Extract the [x, y] coordinate from the center of the cell holding the provided text.  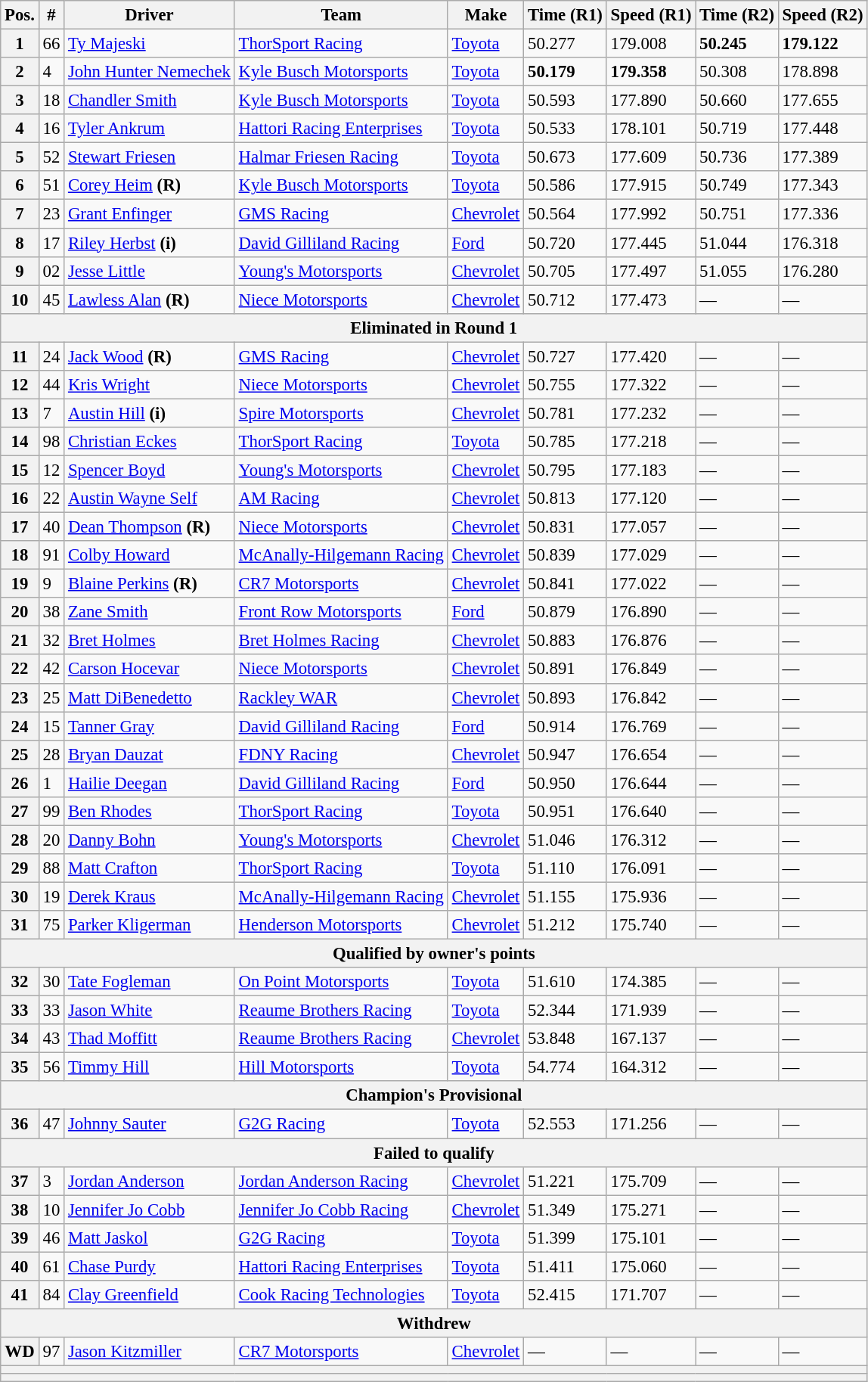
Danny Bohn [150, 840]
Jordan Anderson Racing [341, 1181]
175.709 [651, 1181]
47 [51, 1124]
Hill Motorsports [341, 1067]
Halmar Friesen Racing [341, 157]
50.719 [737, 129]
42 [51, 669]
50.951 [566, 812]
Carson Hocevar [150, 669]
50.712 [566, 300]
177.448 [823, 129]
75 [51, 925]
50.727 [566, 356]
171.939 [651, 1011]
176.640 [651, 812]
176.842 [651, 697]
177.445 [651, 243]
2 [20, 72]
171.256 [651, 1124]
177.336 [823, 214]
Make [485, 15]
11 [20, 356]
Cook Racing Technologies [341, 1295]
176.890 [651, 612]
50.308 [737, 72]
175.060 [651, 1266]
Tyler Ankrum [150, 129]
177.232 [651, 413]
36 [20, 1124]
176.849 [651, 669]
175.740 [651, 925]
Jesse Little [150, 271]
Front Row Motorsports [341, 612]
177.057 [651, 527]
Spencer Boyd [150, 470]
On Point Motorsports [341, 982]
Matt Jaskol [150, 1238]
41 [20, 1295]
51.055 [737, 271]
Stewart Friesen [150, 157]
Bret Holmes Racing [341, 641]
46 [51, 1238]
Parker Kligerman [150, 925]
Lawless Alan (R) [150, 300]
175.936 [651, 896]
51.610 [566, 982]
Matt Crafton [150, 868]
99 [51, 812]
177.497 [651, 271]
27 [20, 812]
50.831 [566, 527]
Henderson Motorsports [341, 925]
Rackley WAR [341, 697]
177.992 [651, 214]
50.893 [566, 697]
51.221 [566, 1181]
Grant Enfinger [150, 214]
50.564 [566, 214]
35 [20, 1067]
167.137 [651, 1039]
51.044 [737, 243]
26 [20, 783]
50.736 [737, 157]
91 [51, 555]
176.876 [651, 641]
5 [20, 157]
51.399 [566, 1238]
53.848 [566, 1039]
Clay Greenfield [150, 1295]
Champion's Provisional [434, 1096]
Team [341, 15]
176.769 [651, 726]
51.349 [566, 1210]
13 [20, 413]
178.898 [823, 72]
Withdrew [434, 1323]
8 [20, 243]
Eliminated in Round 1 [434, 328]
175.101 [651, 1238]
50.720 [566, 243]
177.322 [651, 385]
6 [20, 185]
171.707 [651, 1295]
51.046 [566, 840]
98 [51, 442]
29 [20, 868]
54.774 [566, 1067]
50.705 [566, 271]
177.343 [823, 185]
Timmy Hill [150, 1067]
177.473 [651, 300]
Chase Purdy [150, 1266]
50.277 [566, 44]
Chandler Smith [150, 101]
176.644 [651, 783]
177.655 [823, 101]
50.914 [566, 726]
Colby Howard [150, 555]
175.271 [651, 1210]
50.179 [566, 72]
50.781 [566, 413]
50.660 [737, 101]
AM Racing [341, 498]
176.312 [651, 840]
50.947 [566, 754]
50.813 [566, 498]
50.785 [566, 442]
Hailie Deegan [150, 783]
50.795 [566, 470]
51 [51, 185]
Ben Rhodes [150, 812]
50.950 [566, 783]
14 [20, 442]
84 [51, 1295]
Speed (R2) [823, 15]
Jordan Anderson [150, 1181]
Corey Heim (R) [150, 185]
Dean Thompson (R) [150, 527]
50.245 [737, 44]
97 [51, 1352]
52.553 [566, 1124]
Austin Hill (i) [150, 413]
Time (R2) [737, 15]
Jennifer Jo Cobb [150, 1210]
50.751 [737, 214]
Christian Eckes [150, 442]
177.029 [651, 555]
88 [51, 868]
21 [20, 641]
34 [20, 1039]
Spire Motorsports [341, 413]
177.389 [823, 157]
31 [20, 925]
Riley Herbst (i) [150, 243]
51.110 [566, 868]
Austin Wayne Self [150, 498]
Driver [150, 15]
Jason White [150, 1011]
176.091 [651, 868]
Speed (R1) [651, 15]
50.841 [566, 584]
Zane Smith [150, 612]
Blaine Perkins (R) [150, 584]
52.344 [566, 1011]
Kris Wright [150, 385]
179.122 [823, 44]
Pos. [20, 15]
50.755 [566, 385]
177.915 [651, 185]
66 [51, 44]
177.218 [651, 442]
Matt DiBenedetto [150, 697]
177.609 [651, 157]
50.839 [566, 555]
50.891 [566, 669]
177.890 [651, 101]
John Hunter Nemechek [150, 72]
Tate Fogleman [150, 982]
176.280 [823, 271]
52 [51, 157]
Johnny Sauter [150, 1124]
Bryan Dauzat [150, 754]
176.318 [823, 243]
177.420 [651, 356]
39 [20, 1238]
51.411 [566, 1266]
FDNY Racing [341, 754]
177.022 [651, 584]
174.385 [651, 982]
50.749 [737, 185]
56 [51, 1067]
51.155 [566, 896]
178.101 [651, 129]
Bret Holmes [150, 641]
177.183 [651, 470]
Derek Kraus [150, 896]
44 [51, 385]
Failed to qualify [434, 1153]
50.586 [566, 185]
51.212 [566, 925]
Jason Kitzmiller [150, 1352]
164.312 [651, 1067]
50.593 [566, 101]
WD [20, 1352]
50.883 [566, 641]
45 [51, 300]
50.673 [566, 157]
# [51, 15]
43 [51, 1039]
52.415 [566, 1295]
Qualified by owner's points [434, 954]
Time (R1) [566, 15]
176.654 [651, 754]
37 [20, 1181]
Jack Wood (R) [150, 356]
50.533 [566, 129]
Tanner Gray [150, 726]
Ty Majeski [150, 44]
61 [51, 1266]
02 [51, 271]
Jennifer Jo Cobb Racing [341, 1210]
179.008 [651, 44]
Thad Moffitt [150, 1039]
179.358 [651, 72]
50.879 [566, 612]
177.120 [651, 498]
